Return (x, y) of the center of cell containing provided text 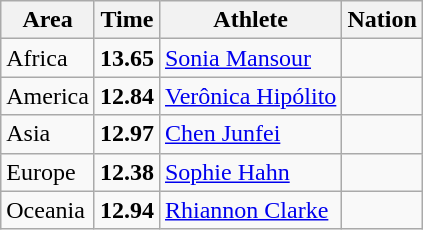
Sonia Mansour (250, 58)
Chen Junfei (250, 134)
Time (126, 20)
Area (48, 20)
Athlete (250, 20)
Verônica Hipólito (250, 96)
12.84 (126, 96)
Nation (382, 20)
13.65 (126, 58)
12.94 (126, 210)
Rhiannon Clarke (250, 210)
Europe (48, 172)
Sophie Hahn (250, 172)
12.38 (126, 172)
Oceania (48, 210)
Africa (48, 58)
America (48, 96)
Asia (48, 134)
12.97 (126, 134)
